Pinpoint the cell where the given text exists, returning its [x, y] midpoint coordinate. 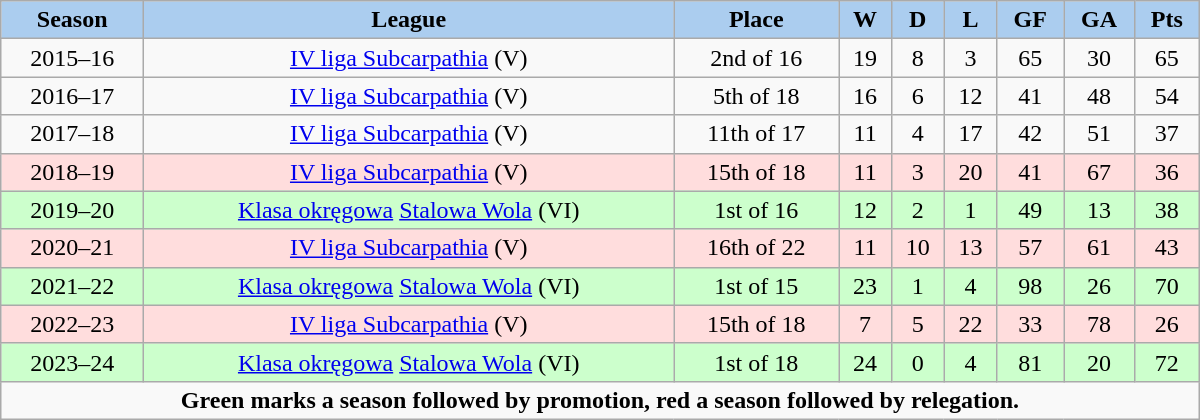
37 [1166, 134]
78 [1100, 324]
1st of 18 [756, 362]
L [970, 20]
2018–19 [72, 172]
D [918, 20]
2017–18 [72, 134]
54 [1166, 96]
0 [918, 362]
36 [1166, 172]
2 [918, 210]
81 [1030, 362]
8 [918, 58]
10 [918, 248]
Green marks a season followed by promotion, red a season followed by relegation. [600, 400]
49 [1030, 210]
GF [1030, 20]
17 [970, 134]
70 [1166, 286]
2016–17 [72, 96]
24 [866, 362]
30 [1100, 58]
98 [1030, 286]
19 [866, 58]
51 [1100, 134]
16 [866, 96]
League [409, 20]
38 [1166, 210]
67 [1100, 172]
22 [970, 324]
43 [1166, 248]
33 [1030, 324]
1st of 16 [756, 210]
W [866, 20]
1st of 15 [756, 286]
Pts [1166, 20]
2015–16 [72, 58]
2019–20 [72, 210]
5 [918, 324]
2021–22 [72, 286]
48 [1100, 96]
Place [756, 20]
Season [72, 20]
57 [1030, 248]
61 [1100, 248]
GA [1100, 20]
23 [866, 286]
5th of 18 [756, 96]
72 [1166, 362]
6 [918, 96]
11th of 17 [756, 134]
2020–21 [72, 248]
2023–24 [72, 362]
7 [866, 324]
2nd of 16 [756, 58]
16th of 22 [756, 248]
42 [1030, 134]
2022–23 [72, 324]
